Extract the (X, Y) coordinate from the center of the cell holding the provided text.  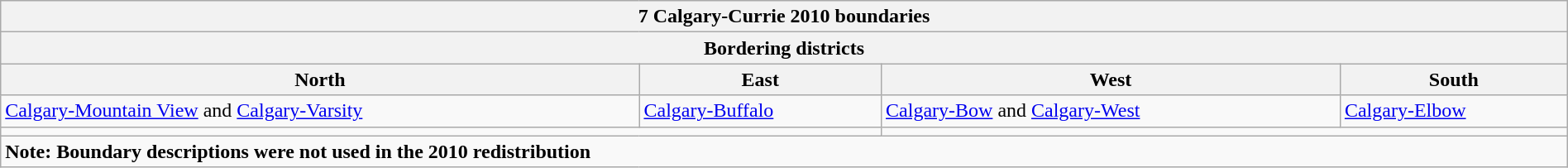
Calgary-Mountain View and Calgary-Varsity (320, 111)
Calgary-Bow and Calgary-West (1111, 111)
7 Calgary-Currie 2010 boundaries (784, 17)
East (761, 79)
Calgary-Buffalo (761, 111)
North (320, 79)
Note: Boundary descriptions were not used in the 2010 redistribution (784, 151)
West (1111, 79)
South (1454, 79)
Bordering districts (784, 48)
Calgary-Elbow (1454, 111)
